Determine the (X, Y) coordinate at the center of the cell enclosing the given text.  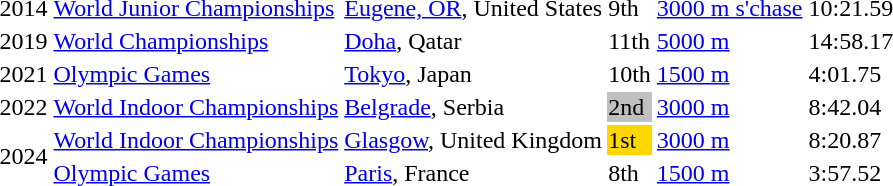
Doha, Qatar (474, 41)
2nd (630, 107)
5000 m (730, 41)
World Championships (196, 41)
Olympic Games (196, 74)
Glasgow, United Kingdom (474, 140)
Tokyo, Japan (474, 74)
1st (630, 140)
Belgrade, Serbia (474, 107)
10th (630, 74)
11th (630, 41)
1500 m (730, 74)
